Search for the cell housing the specified text and yield its (X, Y) center coordinate. 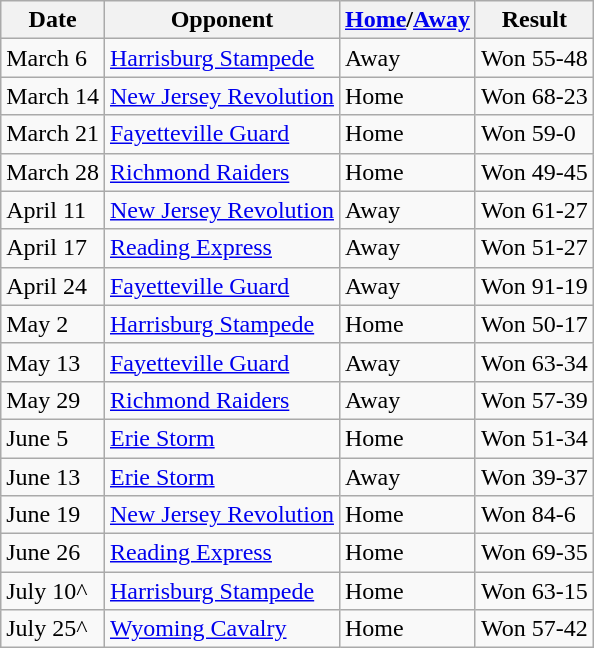
Won 51-27 (534, 248)
April 17 (53, 248)
Won 39-37 (534, 477)
June 13 (53, 477)
Home/Away (407, 20)
May 13 (53, 362)
July 10^ (53, 591)
Won 91-19 (534, 286)
March 21 (53, 134)
Won 61-27 (534, 210)
May 2 (53, 324)
Result (534, 20)
March 6 (53, 58)
Won 59-0 (534, 134)
Won 63-34 (534, 362)
Won 57-39 (534, 400)
Date (53, 20)
July 25^ (53, 629)
Won 55-48 (534, 58)
Opponent (222, 20)
April 24 (53, 286)
June 26 (53, 553)
June 19 (53, 515)
Won 84-6 (534, 515)
May 29 (53, 400)
Won 57-42 (534, 629)
Wyoming Cavalry (222, 629)
April 11 (53, 210)
Won 49-45 (534, 172)
Won 51-34 (534, 438)
Won 50-17 (534, 324)
Won 68-23 (534, 96)
Won 63-15 (534, 591)
March 28 (53, 172)
June 5 (53, 438)
March 14 (53, 96)
Won 69-35 (534, 553)
